Detect which cell encompasses the target text, then output its [X, Y] center coordinate. 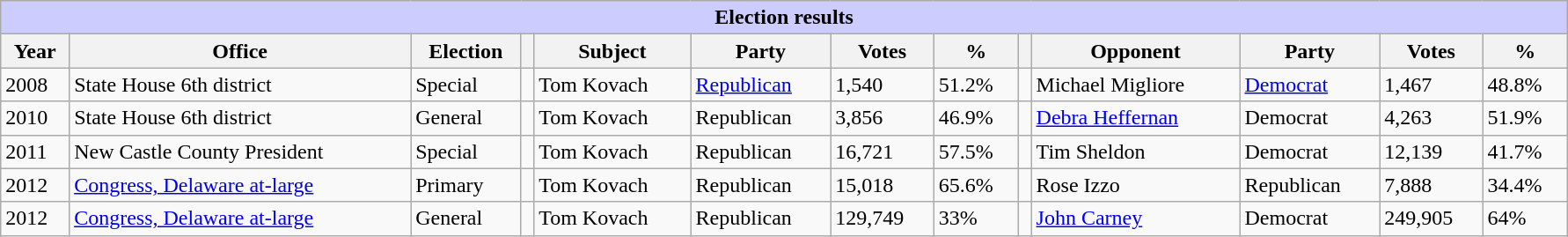
Election results [785, 18]
51.9% [1525, 118]
New Castle County President [240, 152]
Opponent [1135, 51]
2008 [35, 85]
41.7% [1525, 152]
64% [1525, 218]
34.4% [1525, 185]
Office [240, 51]
51.2% [976, 85]
12,139 [1431, 152]
249,905 [1431, 218]
46.9% [976, 118]
1,540 [882, 85]
Rose Izzo [1135, 185]
1,467 [1431, 85]
2011 [35, 152]
Michael Migliore [1135, 85]
3,856 [882, 118]
48.8% [1525, 85]
Year [35, 51]
Debra Heffernan [1135, 118]
7,888 [1431, 185]
Subject [612, 51]
John Carney [1135, 218]
Tim Sheldon [1135, 152]
2010 [35, 118]
4,263 [1431, 118]
33% [976, 218]
57.5% [976, 152]
129,749 [882, 218]
16,721 [882, 152]
15,018 [882, 185]
Primary [466, 185]
65.6% [976, 185]
Election [466, 51]
